Return [x, y] of the center of cell containing provided text 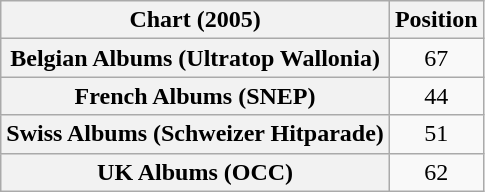
62 [436, 172]
UK Albums (OCC) [196, 172]
French Albums (SNEP) [196, 96]
Belgian Albums (Ultratop Wallonia) [196, 58]
44 [436, 96]
Chart (2005) [196, 20]
51 [436, 134]
67 [436, 58]
Position [436, 20]
Swiss Albums (Schweizer Hitparade) [196, 134]
